Search for the cell housing the specified text and yield its (x, y) center coordinate. 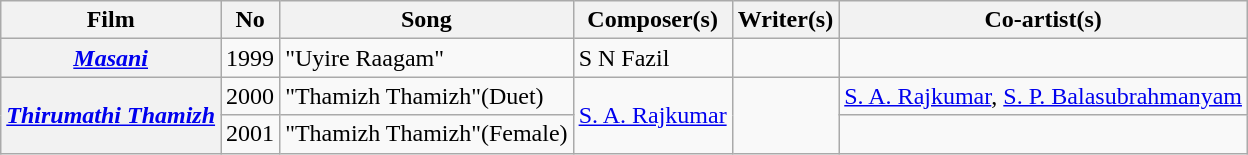
S N Fazil (652, 58)
Film (111, 20)
"Thamizh Thamizh"(Duet) (426, 96)
Co-artist(s) (1044, 20)
Masani (111, 58)
"Thamizh Thamizh"(Female) (426, 134)
1999 (250, 58)
Song (426, 20)
Composer(s) (652, 20)
Thirumathi Thamizh (111, 115)
Writer(s) (786, 20)
S. A. Rajkumar, S. P. Balasubrahmanyam (1044, 96)
"Uyire Raagam" (426, 58)
2001 (250, 134)
2000 (250, 96)
S. A. Rajkumar (652, 115)
No (250, 20)
